Provide the (X, Y) coordinate of the cell's center where the given text is located.  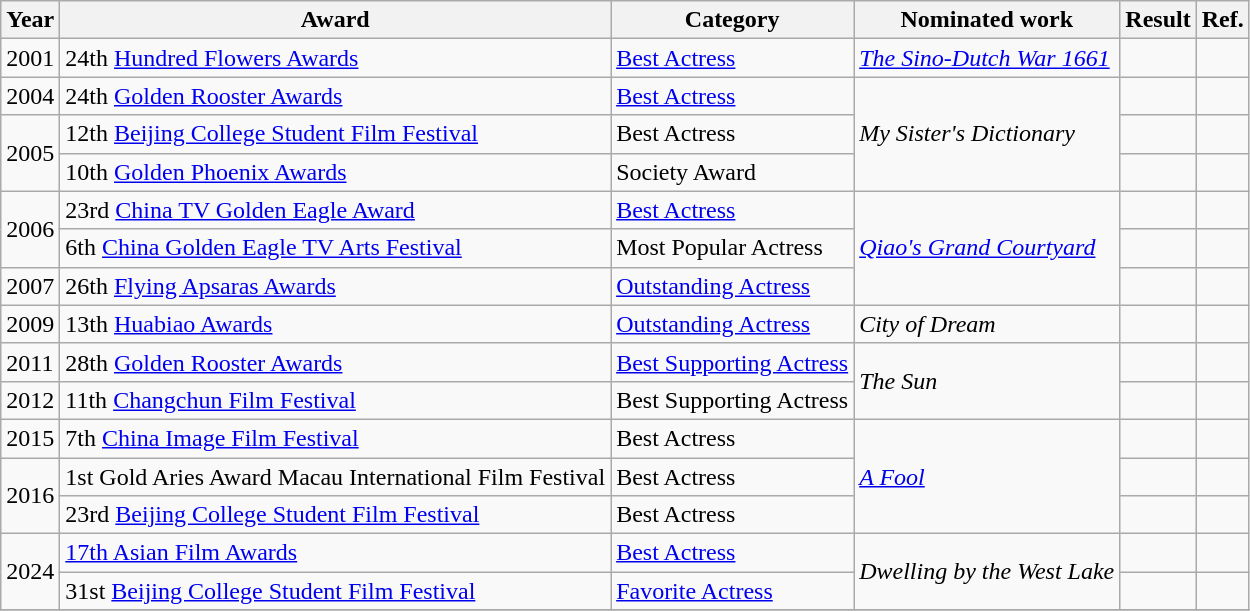
Favorite Actress (732, 591)
Qiao's Grand Courtyard (987, 248)
2012 (30, 400)
2005 (30, 153)
23rd Beijing College Student Film Festival (336, 515)
2024 (30, 572)
10th Golden Phoenix Awards (336, 172)
23rd China TV Golden Eagle Award (336, 210)
Society Award (732, 172)
7th China Image Film Festival (336, 438)
The Sino-Dutch War 1661 (987, 58)
2001 (30, 58)
The Sun (987, 381)
Result (1158, 20)
6th China Golden Eagle TV Arts Festival (336, 248)
City of Dream (987, 324)
2016 (30, 496)
17th Asian Film Awards (336, 553)
My Sister's Dictionary (987, 134)
Dwelling by the West Lake (987, 572)
24th Hundred Flowers Awards (336, 58)
Ref. (1222, 20)
2015 (30, 438)
31st Beijing College Student Film Festival (336, 591)
12th Beijing College Student Film Festival (336, 134)
2007 (30, 286)
Most Popular Actress (732, 248)
28th Golden Rooster Awards (336, 362)
2009 (30, 324)
Nominated work (987, 20)
11th Changchun Film Festival (336, 400)
24th Golden Rooster Awards (336, 96)
Category (732, 20)
13th Huabiao Awards (336, 324)
2006 (30, 229)
26th Flying Apsaras Awards (336, 286)
2011 (30, 362)
Year (30, 20)
A Fool (987, 476)
Award (336, 20)
2004 (30, 96)
1st Gold Aries Award Macau International Film Festival (336, 477)
